Search for the cell housing the specified text and yield its [X, Y] center coordinate. 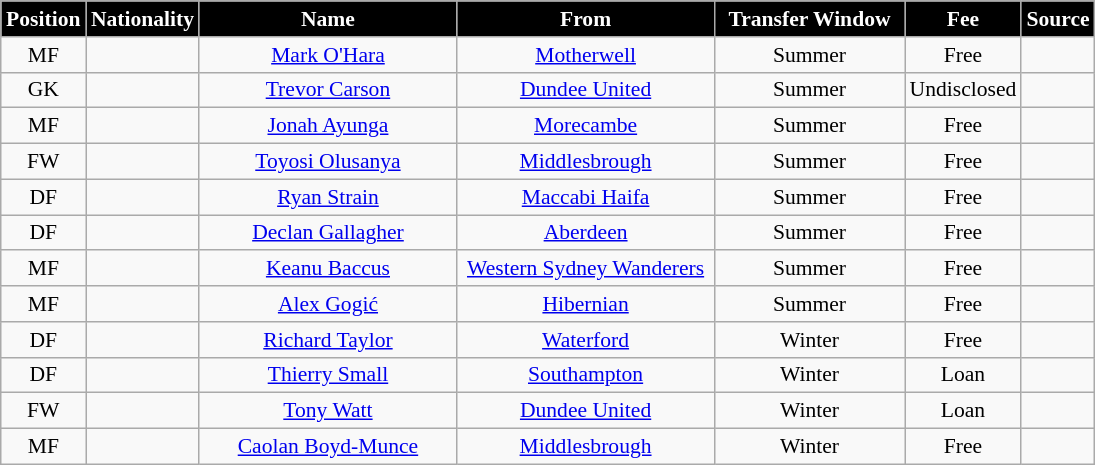
Tony Watt [328, 411]
Undisclosed [964, 90]
Western Sydney Wanderers [586, 269]
Keanu Baccus [328, 269]
Toyosi Olusanya [328, 162]
Fee [964, 19]
Southampton [586, 375]
Waterford [586, 340]
Motherwell [586, 55]
Declan Gallagher [328, 233]
Jonah Ayunga [328, 126]
Name [328, 19]
Position [44, 19]
Maccabi Haifa [586, 197]
Source [1058, 19]
Mark O'Hara [328, 55]
Alex Gogić [328, 304]
Ryan Strain [328, 197]
From [586, 19]
Trevor Carson [328, 90]
GK [44, 90]
Transfer Window [809, 19]
Hibernian [586, 304]
Richard Taylor [328, 340]
Nationality [142, 19]
Thierry Small [328, 375]
Caolan Boyd-Munce [328, 447]
Morecambe [586, 126]
Aberdeen [586, 233]
